Provide the [X, Y] coordinate of the cell's center where the given text is located.  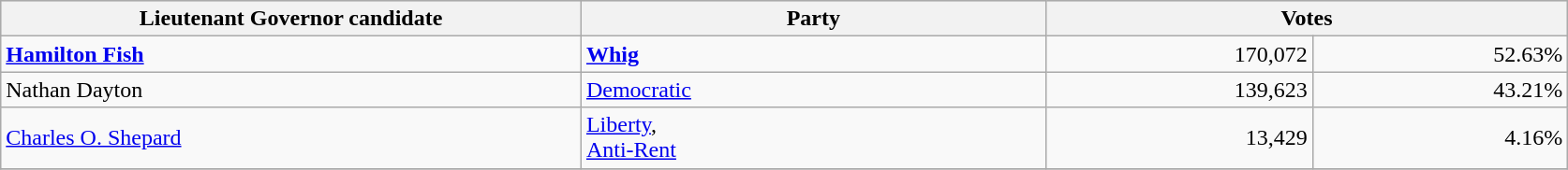
Democratic [813, 90]
13,429 [1178, 138]
139,623 [1178, 90]
43.21% [1440, 90]
Hamilton Fish [291, 54]
Lieutenant Governor candidate [291, 19]
Charles O. Shepard [291, 138]
52.63% [1440, 54]
Nathan Dayton [291, 90]
Whig [813, 54]
Party [813, 19]
Votes [1307, 19]
4.16% [1440, 138]
Liberty, Anti-Rent [813, 138]
170,072 [1178, 54]
